Search for the cell housing the specified text and yield its [x, y] center coordinate. 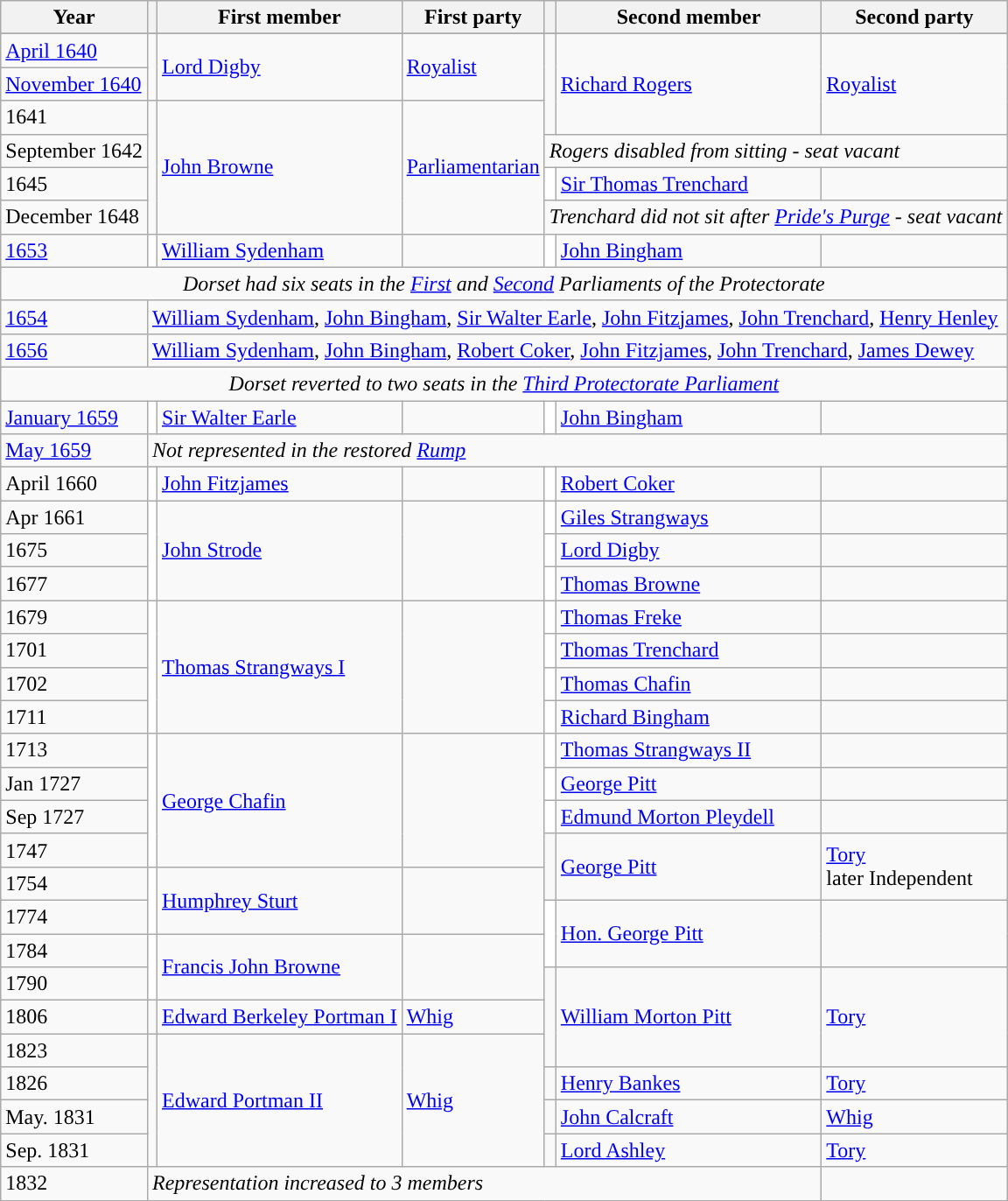
Jan 1727 [74, 783]
1654 [74, 317]
1823 [74, 1050]
Thomas Trenchard [688, 650]
1645 [74, 184]
Not represented in the restored Rump [577, 451]
Trenchard did not sit after Pride's Purge - seat vacant [775, 217]
May 1659 [74, 451]
Edward Portman II [280, 1100]
Dorset reverted to two seats in the Third Protectorate Parliament [504, 383]
Humphrey Sturt [280, 900]
November 1640 [74, 84]
William Sydenham, John Bingham, Sir Walter Earle, John Fitzjames, John Trenchard, Henry Henley [577, 317]
Giles Strangways [688, 517]
1701 [74, 650]
Tory later Independent [914, 867]
Sep. 1831 [74, 1150]
1653 [74, 250]
William Sydenham [280, 250]
Rogers disabled from sitting - seat vacant [775, 151]
Thomas Freke [688, 617]
Thomas Browne [688, 584]
1754 [74, 883]
Francis John Browne [280, 966]
Thomas Chafin [688, 684]
1679 [74, 617]
John Calcraft [688, 1117]
December 1648 [74, 217]
Sir Thomas Trenchard [688, 184]
Parliamentarian [472, 167]
Thomas Strangways II [688, 750]
William Morton Pitt [688, 1017]
1677 [74, 584]
1713 [74, 750]
1675 [74, 551]
September 1642 [74, 151]
Representation increased to 3 members [484, 1183]
Richard Bingham [688, 717]
January 1659 [74, 418]
1641 [74, 117]
Robert Coker [688, 484]
1747 [74, 850]
Apr 1661 [74, 517]
Year [74, 18]
William Sydenham, John Bingham, Robert Coker, John Fitzjames, John Trenchard, James Dewey [577, 350]
April 1660 [74, 484]
Edmund Morton Pleydell [688, 817]
April 1640 [74, 51]
Hon. George Pitt [688, 933]
Richard Rogers [688, 84]
First party [472, 18]
1806 [74, 1017]
1711 [74, 717]
1656 [74, 350]
John Strode [280, 551]
Second member [688, 18]
Second party [914, 18]
John Browne [280, 167]
Thomas Strangways I [280, 667]
Edward Berkeley Portman I [280, 1017]
1774 [74, 917]
First member [280, 18]
May. 1831 [74, 1117]
Sep 1727 [74, 817]
1702 [74, 684]
Sir Walter Earle [280, 418]
John Fitzjames [280, 484]
Dorset had six seats in the First and Second Parliaments of the Protectorate [504, 284]
1790 [74, 984]
1826 [74, 1084]
1832 [74, 1183]
George Chafin [280, 800]
Lord Ashley [688, 1150]
1784 [74, 950]
Henry Bankes [688, 1084]
